Determine the (X, Y) coordinate at the center of the cell enclosing the given text.  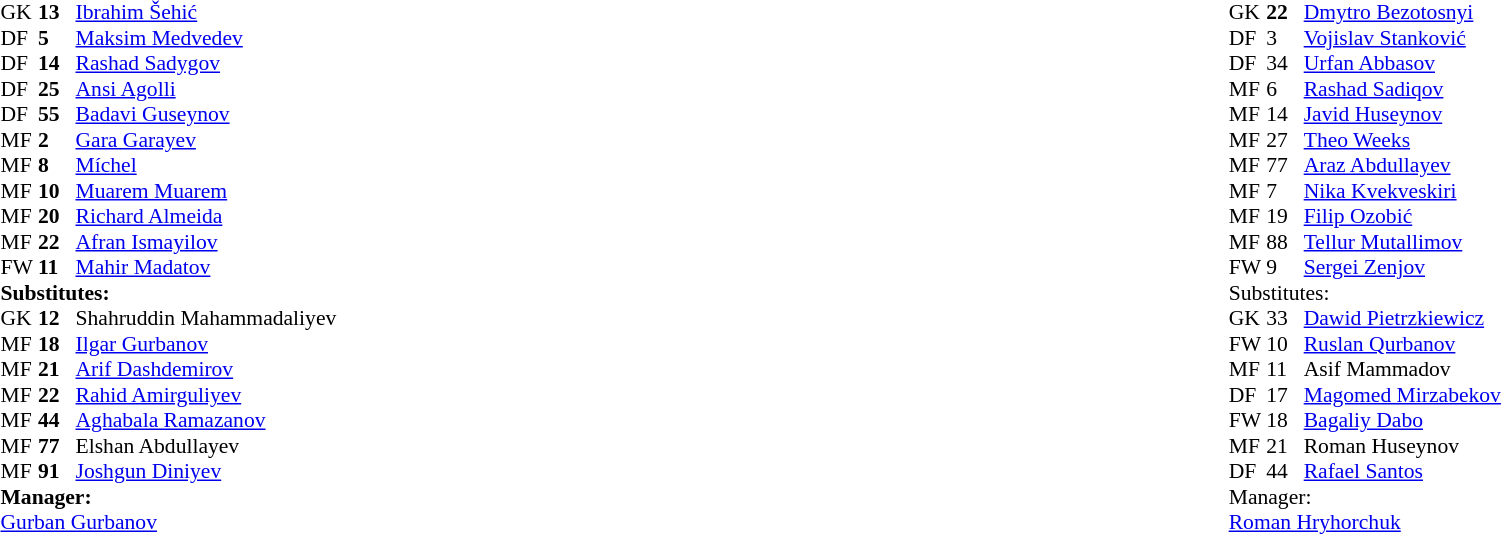
Roman Huseynov (1402, 446)
8 (57, 165)
Nika Kvekveskiri (1402, 191)
Rashad Sadygov (206, 63)
Afran Ismayilov (206, 242)
Rashad Sadiqov (1402, 89)
2 (57, 140)
Rafael Santos (1402, 471)
9 (1285, 267)
19 (1285, 217)
20 (57, 217)
Dmytro Bezotosnyi (1402, 13)
17 (1285, 395)
7 (1285, 191)
Aghabala Ramazanov (206, 421)
Filip Ozobić (1402, 217)
Ansi Agolli (206, 89)
Ilgar Gurbanov (206, 344)
6 (1285, 89)
5 (57, 38)
55 (57, 115)
12 (57, 319)
34 (1285, 63)
Maksim Medvedev (206, 38)
Míchel (206, 165)
Rahid Amirguliyev (206, 395)
Araz Abdullayev (1402, 165)
Asif Mammadov (1402, 369)
Arif Dashdemirov (206, 369)
Magomed Mirzabekov (1402, 395)
Urfan Abbasov (1402, 63)
27 (1285, 140)
Tellur Mutallimov (1402, 242)
Sergei Zenjov (1402, 267)
Bagaliy Dabo (1402, 421)
88 (1285, 242)
Joshgun Diniyev (206, 471)
Ibrahim Šehić (206, 13)
Muarem Muarem (206, 191)
Badavi Guseynov (206, 115)
Richard Almeida (206, 217)
25 (57, 89)
Mahir Madatov (206, 267)
Ruslan Qurbanov (1402, 344)
91 (57, 471)
Theo Weeks (1402, 140)
Elshan Abdullayev (206, 446)
33 (1285, 319)
Shahruddin Mahammadaliyev (206, 319)
Dawid Pietrzkiewicz (1402, 319)
Javid Huseynov (1402, 115)
Gara Garayev (206, 140)
Vojislav Stanković (1402, 38)
3 (1285, 38)
13 (57, 13)
